Capture the cell that displays the provided text and extract its [x, y] central coordinate. 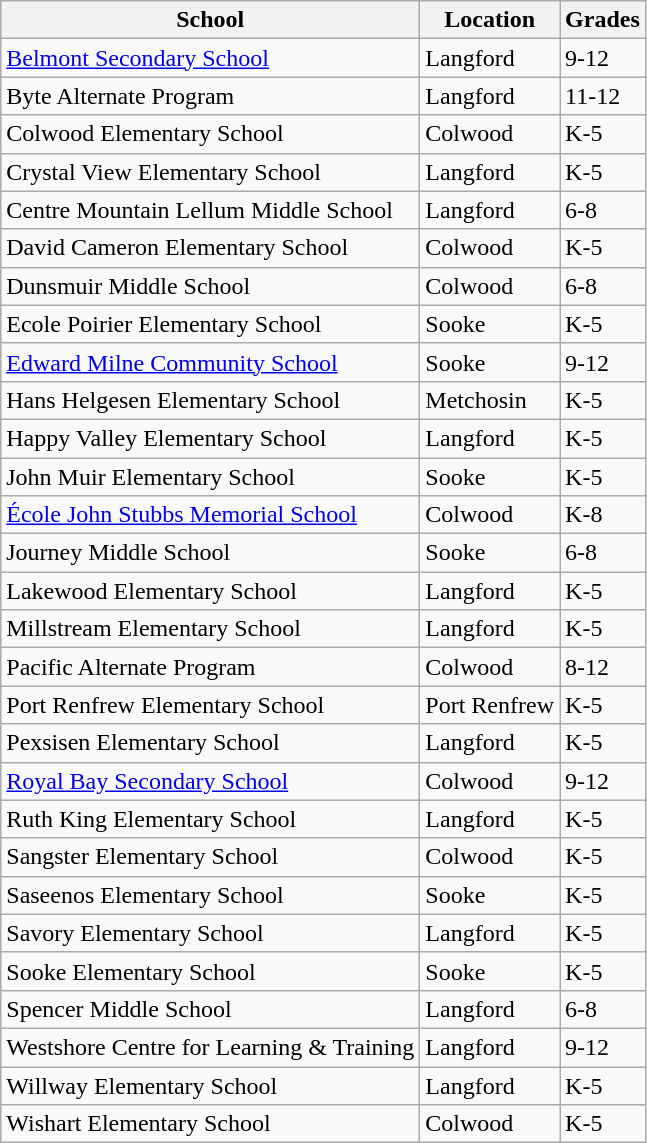
Happy Valley Elementary School [210, 438]
Journey Middle School [210, 553]
Hans Helgesen Elementary School [210, 400]
Sooke Elementary School [210, 971]
Metchosin [490, 400]
Ruth King Elementary School [210, 819]
School [210, 20]
Colwood Elementary School [210, 134]
David Cameron Elementary School [210, 248]
K-8 [603, 515]
Pacific Alternate Program [210, 667]
Pexsisen Elementary School [210, 743]
Centre Mountain Lellum Middle School [210, 210]
Port Renfrew Elementary School [210, 705]
Dunsmuir Middle School [210, 286]
Savory Elementary School [210, 933]
Wishart Elementary School [210, 1124]
Millstream Elementary School [210, 629]
Port Renfrew [490, 705]
École John Stubbs Memorial School [210, 515]
Sangster Elementary School [210, 857]
Spencer Middle School [210, 1009]
Belmont Secondary School [210, 58]
Edward Milne Community School [210, 362]
Crystal View Elementary School [210, 172]
Grades [603, 20]
John Muir Elementary School [210, 477]
Royal Bay Secondary School [210, 781]
Byte Alternate Program [210, 96]
Lakewood Elementary School [210, 591]
Ecole Poirier Elementary School [210, 324]
Location [490, 20]
11-12 [603, 96]
Westshore Centre for Learning & Training [210, 1047]
Saseenos Elementary School [210, 895]
8-12 [603, 667]
Willway Elementary School [210, 1085]
